Search for the cell housing the specified text and yield its (x, y) center coordinate. 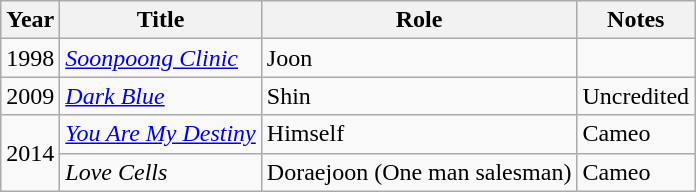
Uncredited (636, 96)
2009 (30, 96)
Soonpoong Clinic (160, 58)
Dark Blue (160, 96)
Year (30, 20)
Joon (419, 58)
Shin (419, 96)
Himself (419, 134)
Love Cells (160, 172)
Doraejoon (One man salesman) (419, 172)
2014 (30, 153)
Role (419, 20)
Notes (636, 20)
Title (160, 20)
1998 (30, 58)
You Are My Destiny (160, 134)
